Return the (X, Y) coordinate for the center point of the cell that contains the specified text.  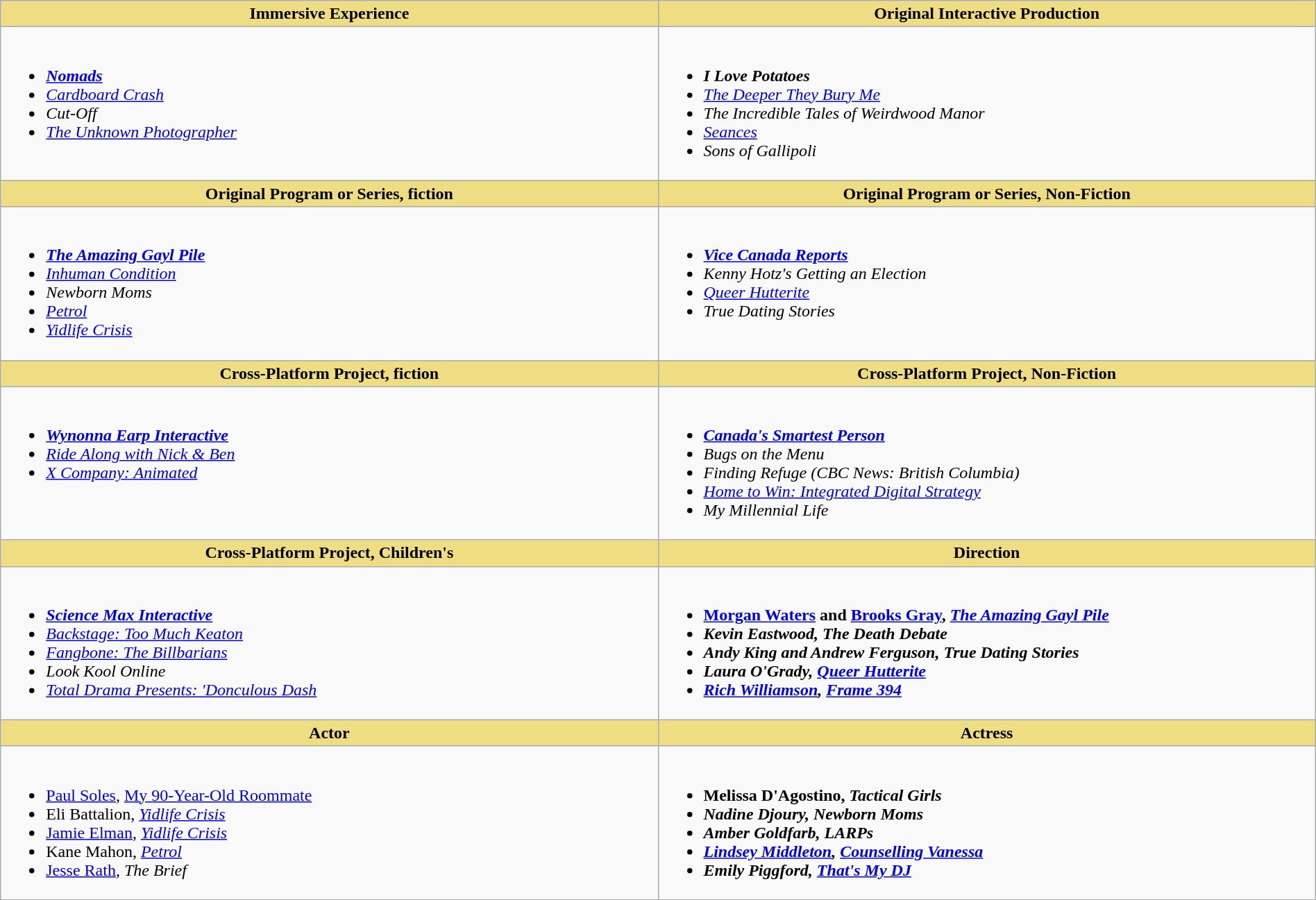
Canada's Smartest PersonBugs on the MenuFinding Refuge (CBC News: British Columbia)Home to Win: Integrated Digital StrategyMy Millennial Life (987, 464)
Cross-Platform Project, fiction (329, 373)
Cross-Platform Project, Non-Fiction (987, 373)
Science Max InteractiveBackstage: Too Much KeatonFangbone: The BillbariansLook Kool OnlineTotal Drama Presents: 'Donculous Dash (329, 643)
Paul Soles, My 90-Year-Old RoommateEli Battalion, Yidlife CrisisJamie Elman, Yidlife CrisisKane Mahon, PetrolJesse Rath, The Brief (329, 823)
The Amazing Gayl PileInhuman ConditionNewborn MomsPetrolYidlife Crisis (329, 283)
Original Program or Series, fiction (329, 194)
NomadsCardboard CrashCut-OffThe Unknown Photographer (329, 104)
I Love PotatoesThe Deeper They Bury MeThe Incredible Tales of Weirdwood ManorSeancesSons of Gallipoli (987, 104)
Actress (987, 733)
Direction (987, 553)
Melissa D'Agostino, Tactical GirlsNadine Djoury, Newborn MomsAmber Goldfarb, LARPsLindsey Middleton, Counselling VanessaEmily Piggford, That's My DJ (987, 823)
Wynonna Earp InteractiveRide Along with Nick & BenX Company: Animated (329, 464)
Original Program or Series, Non-Fiction (987, 194)
Vice Canada ReportsKenny Hotz's Getting an ElectionQueer HutteriteTrue Dating Stories (987, 283)
Immersive Experience (329, 14)
Cross-Platform Project, Children's (329, 553)
Original Interactive Production (987, 14)
Actor (329, 733)
